Return (x, y) of the center of cell containing provided text 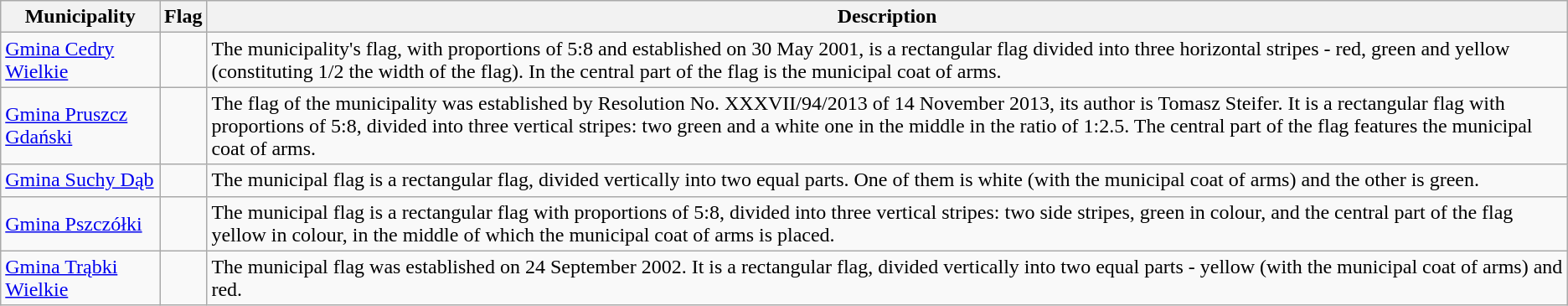
Gmina Cedry Wielkie (80, 60)
Gmina Pszczółki (80, 223)
Description (887, 17)
Flag (183, 17)
Gmina Suchy Dąb (80, 180)
Gmina Trąbki Wielkie (80, 278)
Gmina Pruszcz Gdański (80, 126)
Municipality (80, 17)
